Identify which cell holds the provided text, then report its (X, Y) central coordinate. 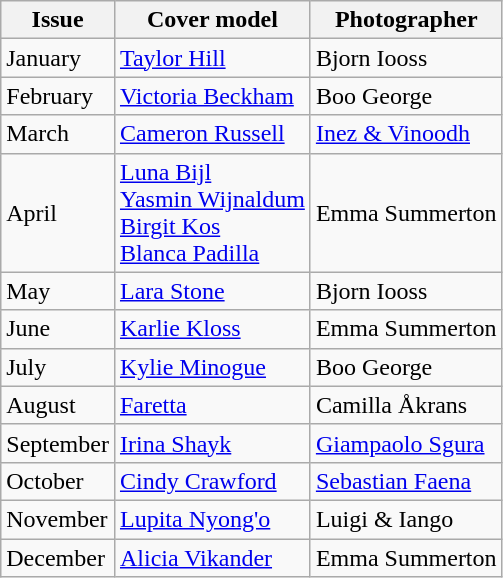
Lupita Nyong'o (212, 519)
Irina Shayk (212, 443)
February (58, 96)
September (58, 443)
August (58, 405)
Luna BijlYasmin WijnaldumBirgit KosBlanca Padilla (212, 212)
Sebastian Faena (406, 481)
Taylor Hill (212, 58)
Faretta (212, 405)
November (58, 519)
January (58, 58)
Issue (58, 20)
July (58, 367)
December (58, 557)
Kylie Minogue (212, 367)
Inez & Vinoodh (406, 134)
Karlie Kloss (212, 329)
April (58, 212)
March (58, 134)
Camilla Åkrans (406, 405)
Cameron Russell (212, 134)
Giampaolo Sgura (406, 443)
October (58, 481)
May (58, 291)
Alicia Vikander (212, 557)
Victoria Beckham (212, 96)
Cover model (212, 20)
Luigi & Iango (406, 519)
Photographer (406, 20)
Lara Stone (212, 291)
Cindy Crawford (212, 481)
June (58, 329)
